For the text-containing cell, return its midpoint in (X, Y) coordinate format. 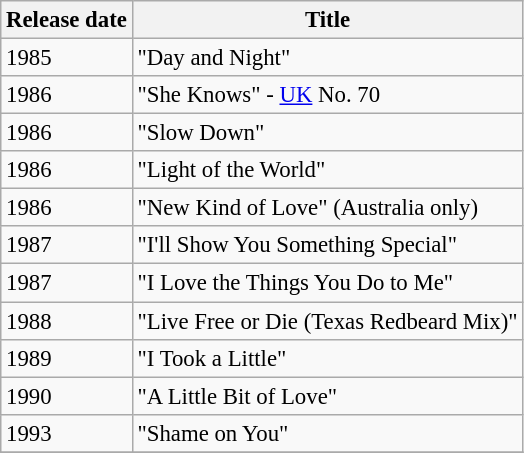
1989 (66, 358)
1993 (66, 433)
"She Knows" - UK No. 70 (328, 95)
"I'll Show You Something Special" (328, 245)
"Shame on You" (328, 433)
1985 (66, 58)
1990 (66, 396)
"Light of the World" (328, 170)
"Day and Night" (328, 58)
"Slow Down" (328, 133)
"I Love the Things You Do to Me" (328, 283)
"A Little Bit of Love" (328, 396)
"Live Free or Die (Texas Redbeard Mix)" (328, 321)
"New Kind of Love" (Australia only) (328, 208)
Release date (66, 20)
1988 (66, 321)
"I Took a Little" (328, 358)
Title (328, 20)
